Pinpoint the cell where the given text exists, returning its (X, Y) midpoint coordinate. 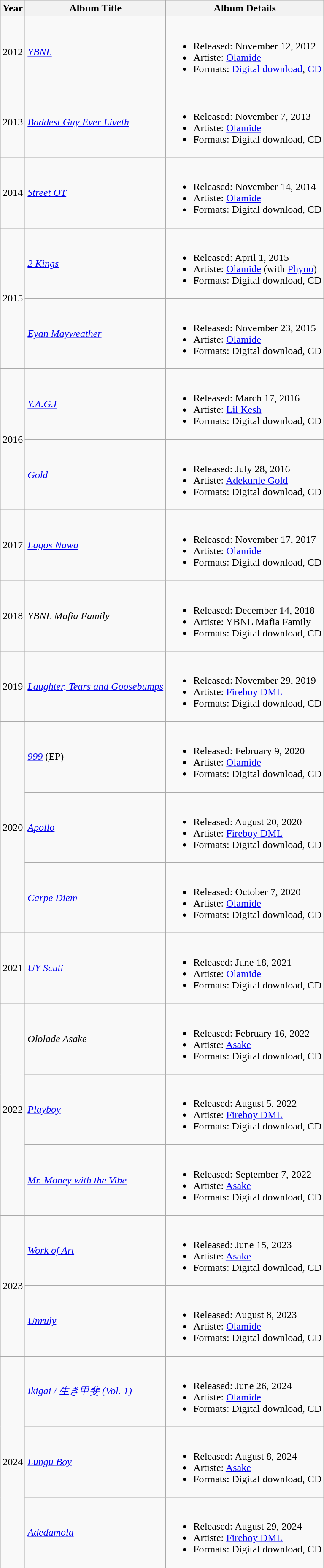
Work of Art (95, 1250)
2013 (13, 122)
YBNL (95, 51)
Released: November 7, 2013Artiste: OlamideFormats: Digital download, CD (245, 122)
Playboy (95, 1109)
Released: November 14, 2014Artiste: OlamideFormats: Digital download, CD (245, 192)
2021 (13, 968)
2014 (13, 192)
Released: November 29, 2019Artiste: Fireboy DMLFormats: Digital download, CD (245, 686)
2019 (13, 686)
Y.A.G.I (95, 404)
Mr. Money with the Vibe (95, 1180)
2022 (13, 1109)
Adedamola (95, 1532)
Released: November 17, 2017Artiste: OlamideFormats: Digital download, CD (245, 545)
Released: December 14, 2018Artiste: YBNL Mafia FamilyFormats: Digital download, CD (245, 615)
999 (EP) (95, 756)
Released: August 5, 2022Artiste: Fireboy DMLFormats: Digital download, CD (245, 1109)
Released: November 23, 2015Artiste: OlamideFormats: Digital download, CD (245, 333)
Released: November 12, 2012Artiste: OlamideFormats: Digital download, CD (245, 51)
2016 (13, 439)
Street OT (95, 192)
Released: April 1, 2015Artiste: Olamide (with Phyno)Formats: Digital download, CD (245, 263)
Year (13, 8)
Lagos Nawa (95, 545)
Carpe Diem (95, 898)
Released: February 16, 2022Artiste: AsakeFormats: Digital download, CD (245, 1039)
Released: June 15, 2023Artiste: AsakeFormats: Digital download, CD (245, 1250)
Released: June 18, 2021Artiste: OlamideFormats: Digital download, CD (245, 968)
2 Kings (95, 263)
Released: February 9, 2020Artiste: OlamideFormats: Digital download, CD (245, 756)
2012 (13, 51)
Eyan Mayweather (95, 333)
2020 (13, 827)
UY Scuti (95, 968)
Album Title (95, 8)
Released: October 7, 2020Artiste: OlamideFormats: Digital download, CD (245, 898)
Released: September 7, 2022Artiste: AsakeFormats: Digital download, CD (245, 1180)
Apollo (95, 827)
Released: July 28, 2016Artiste: Adekunle GoldFormats: Digital download, CD (245, 474)
Released: August 29, 2024Artiste: Fireboy DMLFormats: Digital download, CD (245, 1532)
2023 (13, 1286)
Released: August 8, 2023Artiste: OlamideFormats: Digital download, CD (245, 1321)
2024 (13, 1462)
Released: June 26, 2024Artiste: OlamideFormats: Digital download, CD (245, 1391)
Lungu Boy (95, 1462)
2018 (13, 615)
Released: August 20, 2020Artiste: Fireboy DMLFormats: Digital download, CD (245, 827)
2017 (13, 545)
Released: August 8, 2024Artiste: AsakeFormats: Digital download, CD (245, 1462)
Baddest Guy Ever Liveth (95, 122)
YBNL Mafia Family (95, 615)
Released: March 17, 2016Artiste: Lil KeshFormats: Digital download, CD (245, 404)
2015 (13, 298)
Laughter, Tears and Goosebumps (95, 686)
Unruly (95, 1321)
Gold (95, 474)
Ikigai / 生き甲斐 (Vol. 1) (95, 1391)
Ololade Asake (95, 1039)
Album Details (245, 8)
